From the cell containing the given text, extract its center point as (x, y) coordinate. 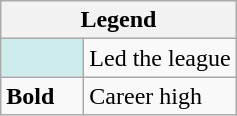
Career high (160, 96)
Bold (42, 96)
Legend (118, 20)
Led the league (160, 58)
